Provide the [x, y] coordinate of the cell's center where the given text is located.  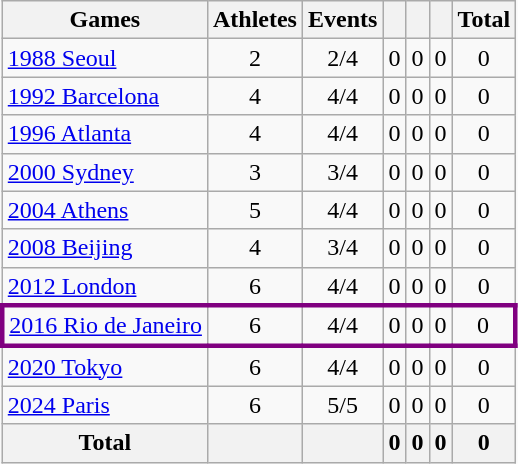
2020 Tokyo [104, 366]
2024 Paris [104, 405]
1988 Seoul [104, 58]
Games [104, 20]
1996 Atlanta [104, 134]
2 [254, 58]
5 [254, 210]
Athletes [254, 20]
2/4 [342, 58]
1992 Barcelona [104, 96]
2016 Rio de Janeiro [104, 326]
3 [254, 172]
2000 Sydney [104, 172]
2012 London [104, 286]
2004 Athens [104, 210]
5/5 [342, 405]
2008 Beijing [104, 248]
Events [342, 20]
